For the text-containing cell, return its midpoint in (x, y) coordinate format. 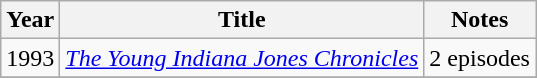
The Young Indiana Jones Chronicles (242, 58)
Title (242, 20)
2 episodes (480, 58)
Notes (480, 20)
Year (30, 20)
1993 (30, 58)
